Find where the given text appears and provide that cell's center as (x, y) coordinate. 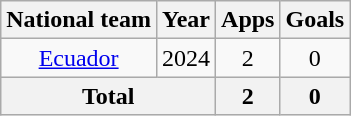
Ecuador (79, 58)
2024 (186, 58)
Apps (248, 20)
National team (79, 20)
Goals (315, 20)
Year (186, 20)
Total (108, 96)
